Pinpoint the cell where the given text exists, returning its [x, y] midpoint coordinate. 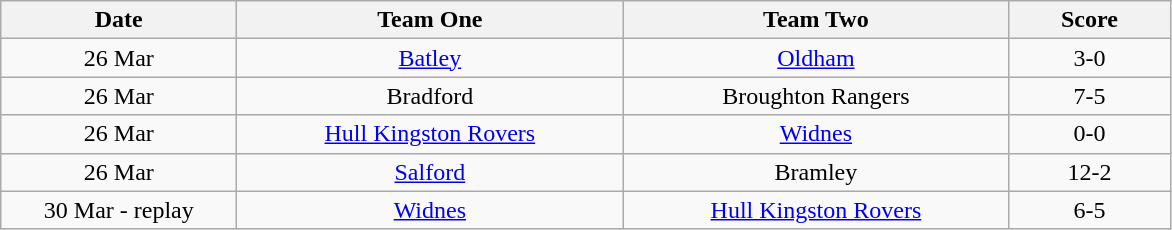
Bradford [430, 96]
Salford [430, 172]
Date [119, 20]
Batley [430, 58]
12-2 [1090, 172]
Score [1090, 20]
30 Mar - replay [119, 210]
Oldham [816, 58]
3-0 [1090, 58]
Team One [430, 20]
Team Two [816, 20]
0-0 [1090, 134]
Bramley [816, 172]
Broughton Rangers [816, 96]
7-5 [1090, 96]
6-5 [1090, 210]
